Scan for the cell matching the given text and deliver its (X, Y) coordinate at center. 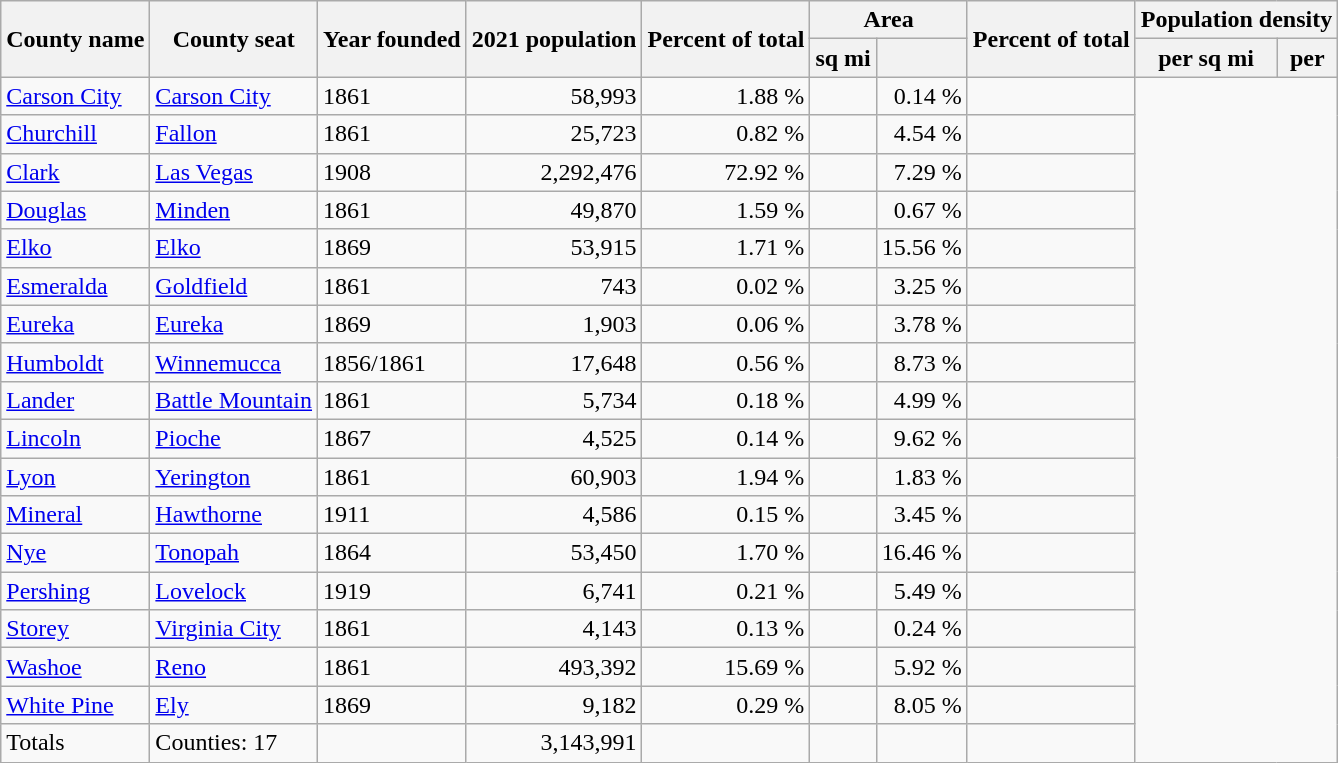
4,525 (554, 438)
1911 (392, 515)
6,741 (554, 591)
Pershing (76, 591)
Pioche (234, 438)
sq mi (843, 58)
Battle Mountain (234, 400)
Washoe (76, 667)
2,292,476 (554, 172)
5.49 % (922, 591)
0.29 % (726, 705)
Reno (234, 667)
1864 (392, 553)
Lincoln (76, 438)
Lovelock (234, 591)
4,143 (554, 629)
53,450 (554, 553)
2021 population (554, 39)
Hawthorne (234, 515)
60,903 (554, 477)
0.02 % (726, 286)
Area (888, 20)
5.92 % (922, 667)
Lander (76, 400)
0.82 % (726, 134)
County seat (234, 39)
0.13 % (726, 629)
per (1308, 58)
1919 (392, 591)
3.25 % (922, 286)
17,648 (554, 362)
58,993 (554, 96)
4.99 % (922, 400)
3.78 % (922, 324)
1.83 % (922, 477)
1.94 % (726, 477)
Tonopah (234, 553)
Douglas (76, 210)
1.71 % (726, 248)
5,734 (554, 400)
0.24 % (922, 629)
8.73 % (922, 362)
49,870 (554, 210)
Population density (1236, 20)
0.06 % (726, 324)
16.46 % (922, 553)
Storey (76, 629)
3,143,991 (554, 743)
3.45 % (922, 515)
1.59 % (726, 210)
1,903 (554, 324)
Totals (76, 743)
1867 (392, 438)
Minden (234, 210)
1856/1861 (392, 362)
8.05 % (922, 705)
7.29 % (922, 172)
0.67 % (922, 210)
Year founded (392, 39)
Counties: 17 (234, 743)
0.56 % (726, 362)
4.54 % (922, 134)
Ely (234, 705)
1908 (392, 172)
Nye (76, 553)
Mineral (76, 515)
15.69 % (726, 667)
Virginia City (234, 629)
Yerington (234, 477)
4,586 (554, 515)
County name (76, 39)
1.70 % (726, 553)
Fallon (234, 134)
743 (554, 286)
1.88 % (726, 96)
9,182 (554, 705)
Esmeralda (76, 286)
53,915 (554, 248)
0.15 % (726, 515)
9.62 % (922, 438)
per sq mi (1206, 58)
493,392 (554, 667)
15.56 % (922, 248)
Goldfield (234, 286)
0.21 % (726, 591)
White Pine (76, 705)
72.92 % (726, 172)
Las Vegas (234, 172)
Lyon (76, 477)
25,723 (554, 134)
0.18 % (726, 400)
Clark (76, 172)
Winnemucca (234, 362)
Humboldt (76, 362)
Churchill (76, 134)
